Detect which cell encompasses the target text, then output its (x, y) center coordinate. 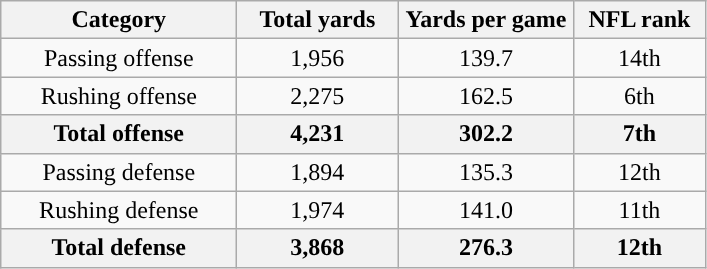
2,275 (318, 96)
4,231 (318, 134)
162.5 (486, 96)
7th (640, 134)
1,894 (318, 172)
Total offense (119, 134)
302.2 (486, 134)
3,868 (318, 248)
Passing offense (119, 58)
Total yards (318, 20)
Passing defense (119, 172)
Rushing defense (119, 210)
11th (640, 210)
Rushing offense (119, 96)
135.3 (486, 172)
1,974 (318, 210)
6th (640, 96)
NFL rank (640, 20)
276.3 (486, 248)
Category (119, 20)
139.7 (486, 58)
14th (640, 58)
141.0 (486, 210)
1,956 (318, 58)
Total defense (119, 248)
Yards per game (486, 20)
